Determine the (x, y) coordinate at the center of the cell enclosing the given text.  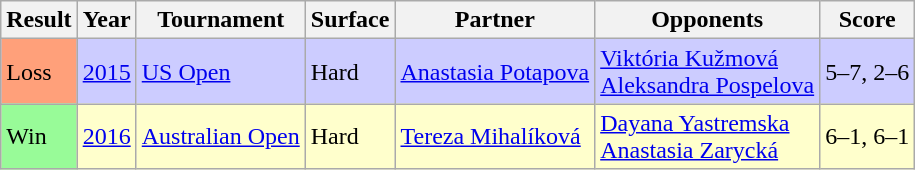
Opponents (708, 20)
Partner (495, 20)
2016 (106, 136)
Surface (350, 20)
5–7, 2–6 (868, 72)
Dayana Yastremska Anastasia Zarycká (708, 136)
US Open (220, 72)
Tereza Mihalíková (495, 136)
Result (39, 20)
Score (868, 20)
Tournament (220, 20)
Win (39, 136)
Anastasia Potapova (495, 72)
6–1, 6–1 (868, 136)
Loss (39, 72)
Australian Open (220, 136)
2015 (106, 72)
Year (106, 20)
Viktória Kužmová Aleksandra Pospelova (708, 72)
